Extract the [x, y] coordinate from the center of the cell holding the provided text.  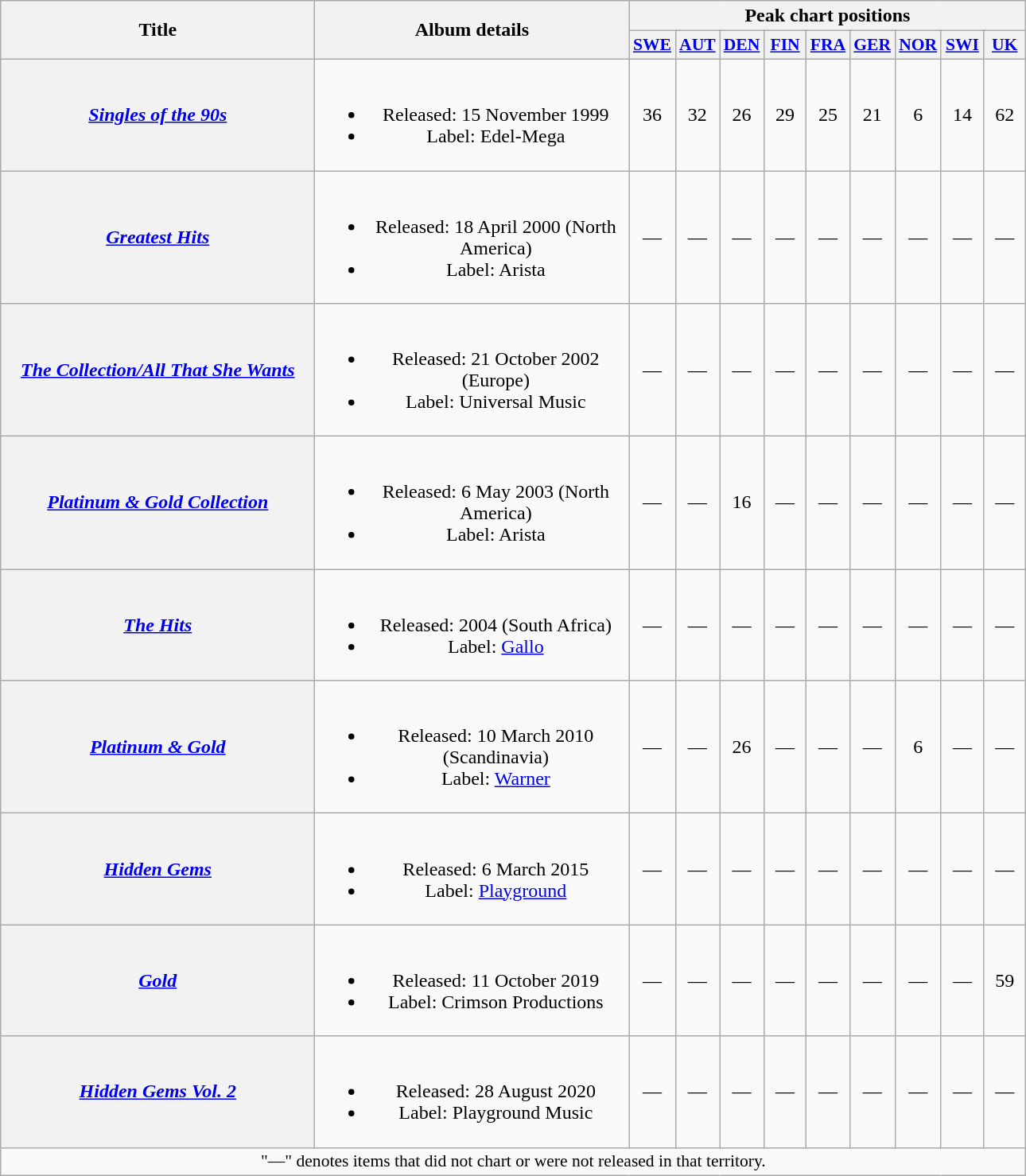
Released: 6 March 2015Label: Playground [472, 869]
AUT [698, 45]
Released: 10 March 2010 (Scandinavia)Label: Warner [472, 747]
FRA [828, 45]
The Collection/All That She Wants [157, 371]
Released: 18 April 2000 (North America)Label: Arista [472, 237]
GER [872, 45]
Released: 28 August 2020Label: Playground Music [472, 1092]
The Hits [157, 625]
Peak chart positions [827, 16]
Released: 11 October 2019Label: Crimson Productions [472, 980]
Greatest Hits [157, 237]
14 [962, 114]
Released: 2004 (South Africa)Label: Gallo [472, 625]
UK [1005, 45]
Singles of the 90s [157, 114]
59 [1005, 980]
29 [784, 114]
NOR [918, 45]
Released: 6 May 2003 (North America)Label: Arista [472, 503]
Hidden Gems Vol. 2 [157, 1092]
Gold [157, 980]
Hidden Gems [157, 869]
Released: 15 November 1999Label: Edel-Mega [472, 114]
16 [742, 503]
25 [828, 114]
FIN [784, 45]
62 [1005, 114]
Released: 21 October 2002 (Europe)Label: Universal Music [472, 371]
Platinum & Gold [157, 747]
Platinum & Gold Collection [157, 503]
Title [157, 30]
SWE [652, 45]
32 [698, 114]
"—" denotes items that did not chart or were not released in that territory. [514, 1162]
Album details [472, 30]
21 [872, 114]
36 [652, 114]
DEN [742, 45]
SWI [962, 45]
